Scan for the cell matching the given text and deliver its [x, y] coordinate at center. 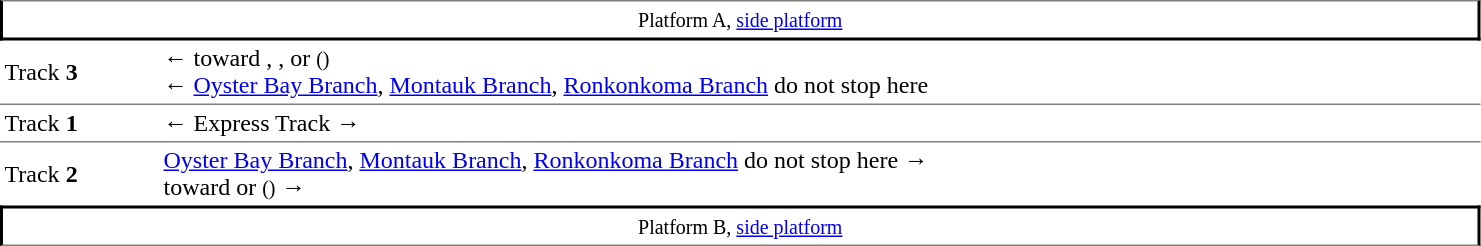
← Express Track → [820, 124]
Platform A, side platform [740, 20]
← toward , , or ()← Oyster Bay Branch, Montauk Branch, Ronkonkoma Branch do not stop here [820, 72]
Track 1 [80, 124]
Track 2 [80, 174]
Oyster Bay Branch, Montauk Branch, Ronkonkoma Branch do not stop here → toward or () → [820, 174]
Platform B, side platform [740, 226]
Track 3 [80, 72]
